Search for the cell housing the specified text and yield its (X, Y) center coordinate. 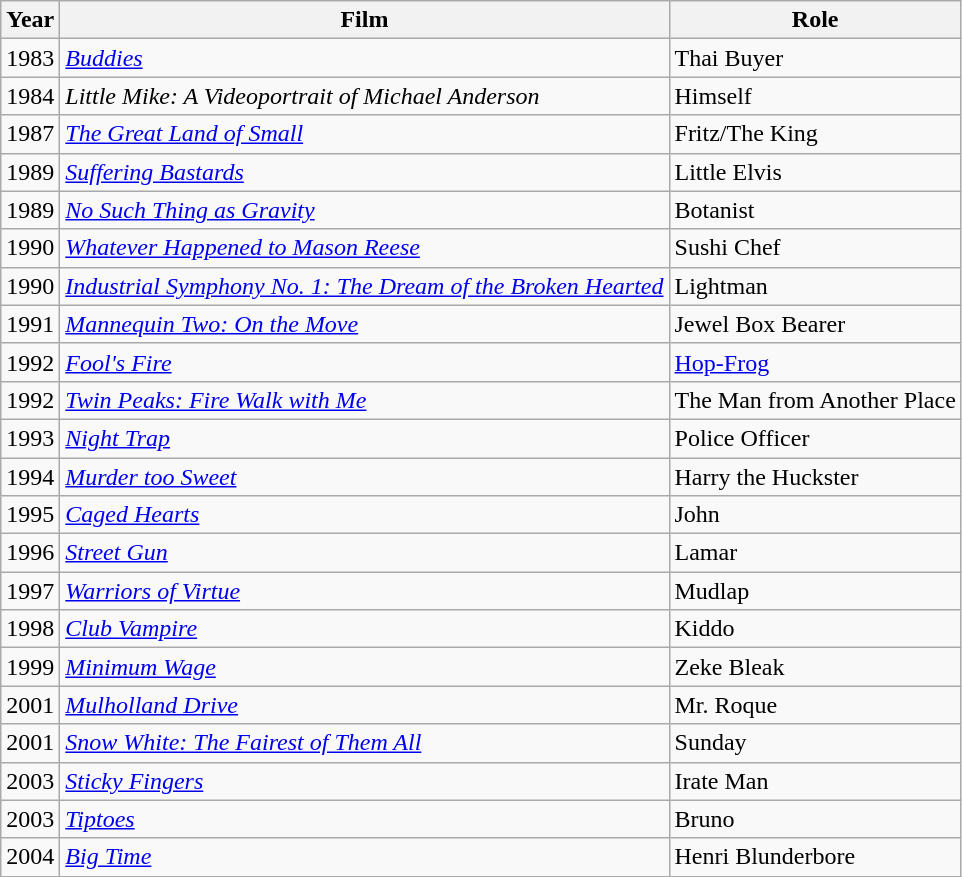
Murder too Sweet (364, 477)
1999 (30, 667)
Mulholland Drive (364, 705)
Irate Man (815, 781)
1987 (30, 134)
1994 (30, 477)
Industrial Symphony No. 1: The Dream of the Broken Hearted (364, 286)
Kiddo (815, 629)
Lightman (815, 286)
1993 (30, 438)
Club Vampire (364, 629)
1991 (30, 324)
Role (815, 20)
Police Officer (815, 438)
Film (364, 20)
Minimum Wage (364, 667)
Botanist (815, 210)
Street Gun (364, 553)
Lamar (815, 553)
Fool's Fire (364, 362)
1997 (30, 591)
Little Mike: A Videoportrait of Michael Anderson (364, 96)
2004 (30, 857)
Year (30, 20)
Suffering Bastards (364, 172)
John (815, 515)
Himself (815, 96)
The Man from Another Place (815, 400)
Harry the Huckster (815, 477)
Snow White: The Fairest of Them All (364, 743)
Sunday (815, 743)
Hop-Frog (815, 362)
Sushi Chef (815, 248)
Big Time (364, 857)
Jewel Box Bearer (815, 324)
1983 (30, 58)
1996 (30, 553)
Caged Hearts (364, 515)
Bruno (815, 819)
Thai Buyer (815, 58)
Henri Blunderbore (815, 857)
Mudlap (815, 591)
Tiptoes (364, 819)
Mannequin Two: On the Move (364, 324)
Buddies (364, 58)
Warriors of Virtue (364, 591)
Sticky Fingers (364, 781)
1995 (30, 515)
The Great Land of Small (364, 134)
Twin Peaks: Fire Walk with Me (364, 400)
Zeke Bleak (815, 667)
1984 (30, 96)
Fritz/The King (815, 134)
Mr. Roque (815, 705)
1998 (30, 629)
No Such Thing as Gravity (364, 210)
Whatever Happened to Mason Reese (364, 248)
Little Elvis (815, 172)
Night Trap (364, 438)
